Provide the [x, y] coordinate of the cell's center where the given text is located.  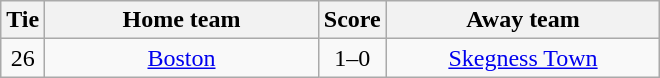
Away team [523, 20]
Boston [182, 58]
26 [23, 58]
Tie [23, 20]
Score [352, 20]
Home team [182, 20]
1–0 [352, 58]
Skegness Town [523, 58]
